Identify which cell holds the provided text, then report its (x, y) central coordinate. 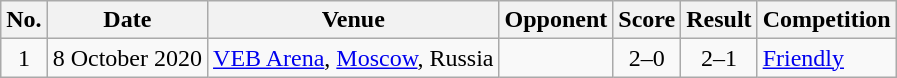
No. (24, 20)
Score (647, 20)
Date (127, 20)
Competition (826, 20)
8 October 2020 (127, 58)
2–1 (719, 58)
1 (24, 58)
Opponent (556, 20)
Venue (354, 20)
Result (719, 20)
Friendly (826, 58)
VEB Arena, Moscow, Russia (354, 58)
2–0 (647, 58)
